Detect which cell encompasses the target text, then output its (x, y) center coordinate. 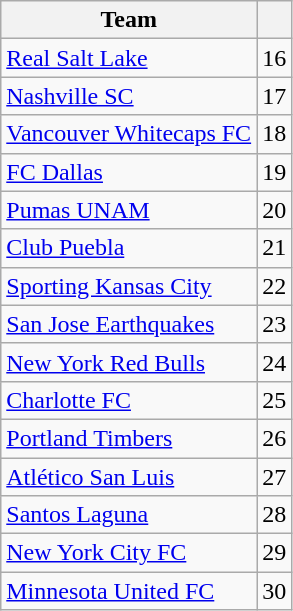
Sporting Kansas City (129, 286)
20 (274, 210)
San Jose Earthquakes (129, 324)
Vancouver Whitecaps FC (129, 134)
28 (274, 515)
30 (274, 591)
Nashville SC (129, 96)
29 (274, 553)
Charlotte FC (129, 400)
Minnesota United FC (129, 591)
Pumas UNAM (129, 210)
Atlético San Luis (129, 477)
Club Puebla (129, 248)
27 (274, 477)
21 (274, 248)
24 (274, 362)
New York City FC (129, 553)
FC Dallas (129, 172)
26 (274, 438)
16 (274, 58)
19 (274, 172)
18 (274, 134)
25 (274, 400)
Real Salt Lake (129, 58)
23 (274, 324)
Team (129, 20)
17 (274, 96)
Portland Timbers (129, 438)
22 (274, 286)
Santos Laguna (129, 515)
New York Red Bulls (129, 362)
